Determine the (X, Y) coordinate at the center of the cell enclosing the given text.  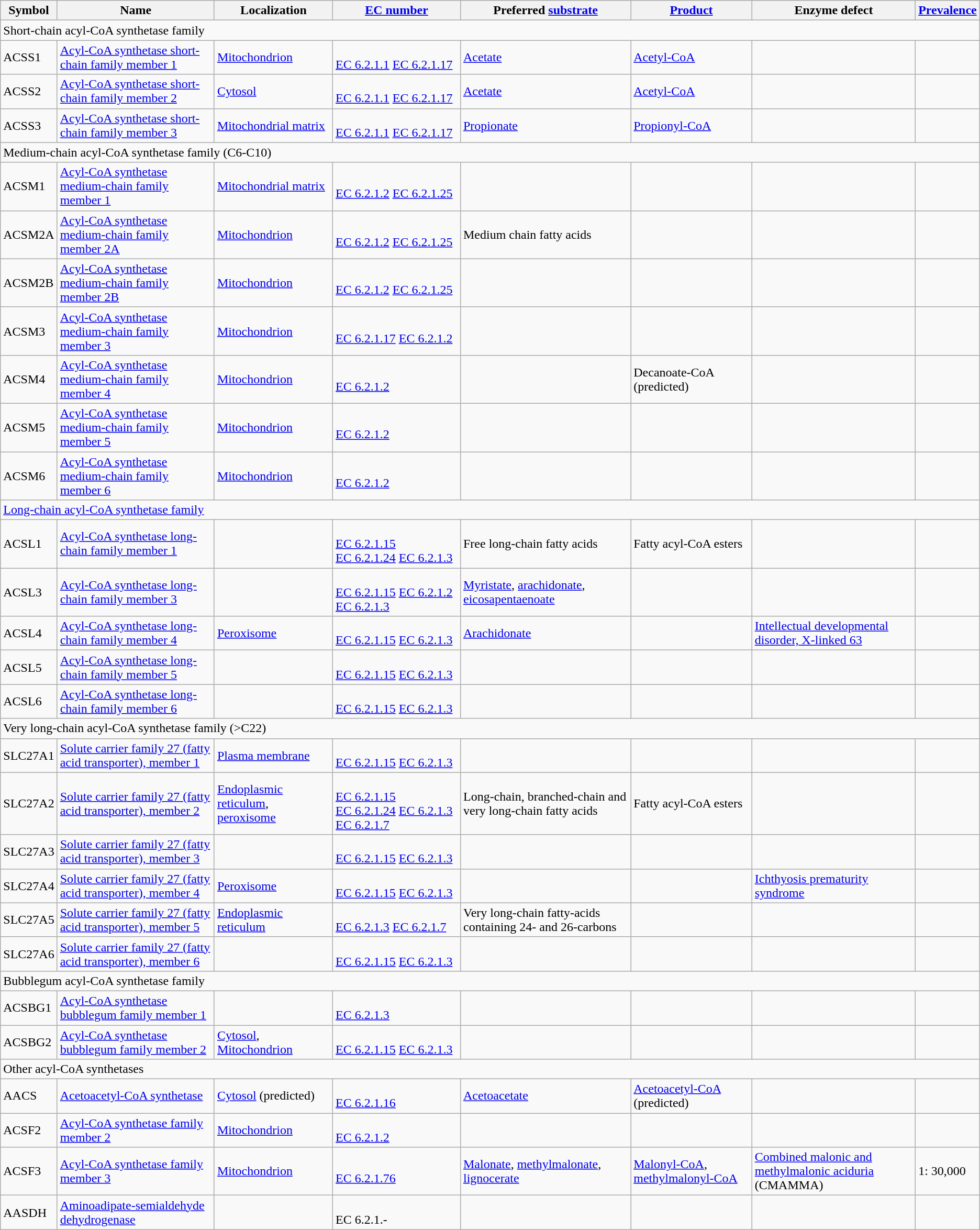
Acyl-CoA synthetase long-chain family member 3 (136, 592)
Acyl-CoA synthetase short-chain family member 3 (136, 126)
EC 6.2.1.16 (397, 1096)
Combined malonic and methylmalonic aciduria (CMAMMA) (833, 1171)
Cytosol (273, 91)
Acyl-CoA synthetase medium-chain family member 1 (136, 186)
AACS (29, 1096)
Decanoate-CoA (predicted) (692, 379)
Acyl-CoA synthetase medium-chain family member 5 (136, 427)
Acyl-CoA synthetase medium-chain family member 3 (136, 331)
EC 6.2.1.15 EC 6.2.1.24 EC 6.2.1.3 (397, 544)
Propionyl-CoA (692, 126)
Ichthyosis prematurity syndrome (833, 886)
Medium-chain acyl-CoA synthetase family (C6-C10) (490, 152)
Myristate, arachidonate, eicosapentaenoate (545, 592)
ACSL6 (29, 702)
Arachidonate (545, 634)
SLC27A2 (29, 803)
Aminoadipate-semialdehyde dehydrogenase (136, 1213)
ACSM6 (29, 475)
Very long-chain acyl-CoA synthetase family (>C22) (490, 728)
Acyl-CoA synthetase bubblegum family member 1 (136, 1007)
Name (136, 10)
Acyl-CoA synthetase family member 3 (136, 1171)
Acyl-CoA synthetase long-chain family member 4 (136, 634)
Acyl-CoA synthetase medium-chain family member 2B (136, 283)
Acetoacetate (545, 1096)
Solute carrier family 27 (fatty acid transporter), member 4 (136, 886)
EC number (397, 10)
Acyl-CoA synthetase short-chain family member 2 (136, 91)
EC 6.2.1.3 (397, 1007)
SLC27A6 (29, 954)
Endoplasmic reticulum (273, 919)
Acyl-CoA synthetase medium-chain family member 4 (136, 379)
SLC27A4 (29, 886)
ACSL3 (29, 592)
Bubblegum acyl-CoA synthetase family (490, 981)
Enzyme defect (833, 10)
EC 6.2.1.- (397, 1213)
Solute carrier family 27 (fatty acid transporter), member 5 (136, 919)
ACSS2 (29, 91)
Cytosol, Mitochondrion (273, 1042)
ACSM2A (29, 235)
ACSL5 (29, 667)
Other acyl-CoA synthetases (490, 1069)
Acetoacetyl-CoA synthetase (136, 1096)
Cytosol (predicted) (273, 1096)
Acyl-CoA synthetase short-chain family member 1 (136, 58)
Acetoacetyl-CoA (predicted) (692, 1096)
Long-chain, branched-chain and very long-chain fatty acids (545, 803)
Acyl-CoA synthetase bubblegum family member 2 (136, 1042)
Medium chain fatty acids (545, 235)
1: 30,000 (948, 1171)
EC 6.2.1.17 EC 6.2.1.2 (397, 331)
AASDH (29, 1213)
Acyl-CoA synthetase long-chain family member 1 (136, 544)
EC 6.2.1.76 (397, 1171)
Very long-chain fatty-acids containing 24- and 26-carbons (545, 919)
Product (692, 10)
Endoplasmic reticulum, peroxisome (273, 803)
Localization (273, 10)
EC 6.2.1.15 EC 6.2.1.2 EC 6.2.1.3 (397, 592)
Acyl-CoA synthetase long-chain family member 6 (136, 702)
Prevalence (948, 10)
ACSF2 (29, 1130)
Acyl-CoA synthetase family member 2 (136, 1130)
Solute carrier family 27 (fatty acid transporter), member 6 (136, 954)
Acyl-CoA synthetase medium-chain family member 6 (136, 475)
ACSL1 (29, 544)
ACSM2B (29, 283)
ACSF3 (29, 1171)
Long-chain acyl-CoA synthetase family (490, 510)
ACSS3 (29, 126)
EC 6.2.1.3 EC 6.2.1.7 (397, 919)
SLC27A1 (29, 755)
Solute carrier family 27 (fatty acid transporter), member 2 (136, 803)
Symbol (29, 10)
SLC27A3 (29, 851)
Acyl-CoA synthetase long-chain family member 5 (136, 667)
Free long-chain fatty acids (545, 544)
Plasma membrane (273, 755)
Solute carrier family 27 (fatty acid transporter), member 1 (136, 755)
ACSM5 (29, 427)
Malonate, methylmalonate, lignocerate (545, 1171)
ACSM3 (29, 331)
Malonyl-CoA, methylmalonyl-CoA (692, 1171)
Short-chain acyl-CoA synthetase family (490, 30)
Solute carrier family 27 (fatty acid transporter), member 3 (136, 851)
ACSM1 (29, 186)
ACSBG1 (29, 1007)
Intellectual developmental disorder, X-linked 63 (833, 634)
SLC27A5 (29, 919)
Acyl-CoA synthetase medium-chain family member 2A (136, 235)
ACSS1 (29, 58)
Preferred substrate (545, 10)
ACSL4 (29, 634)
ACSM4 (29, 379)
Propionate (545, 126)
ACSBG2 (29, 1042)
EC 6.2.1.15 EC 6.2.1.24 EC 6.2.1.3 EC 6.2.1.7 (397, 803)
